For the text-containing cell, return its midpoint in (X, Y) coordinate format. 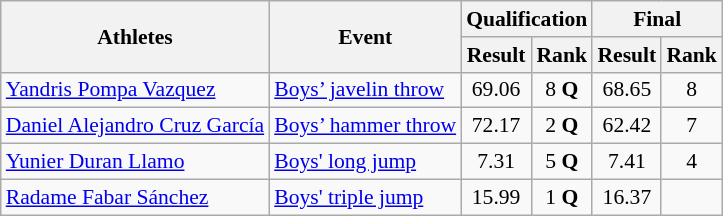
Boys' triple jump (365, 197)
Final (656, 19)
Qualification (526, 19)
Daniel Alejandro Cruz García (135, 126)
1 Q (562, 197)
69.06 (496, 90)
Boys' long jump (365, 162)
Yandris Pompa Vazquez (135, 90)
8 Q (562, 90)
7.31 (496, 162)
Yunier Duran Llamo (135, 162)
Boys’ hammer throw (365, 126)
8 (692, 90)
7.41 (626, 162)
7 (692, 126)
62.42 (626, 126)
Radame Fabar Sánchez (135, 197)
16.37 (626, 197)
Boys’ javelin throw (365, 90)
2 Q (562, 126)
72.17 (496, 126)
68.65 (626, 90)
Athletes (135, 36)
15.99 (496, 197)
5 Q (562, 162)
Event (365, 36)
4 (692, 162)
